Identify which cell holds the provided text, then report its [X, Y] central coordinate. 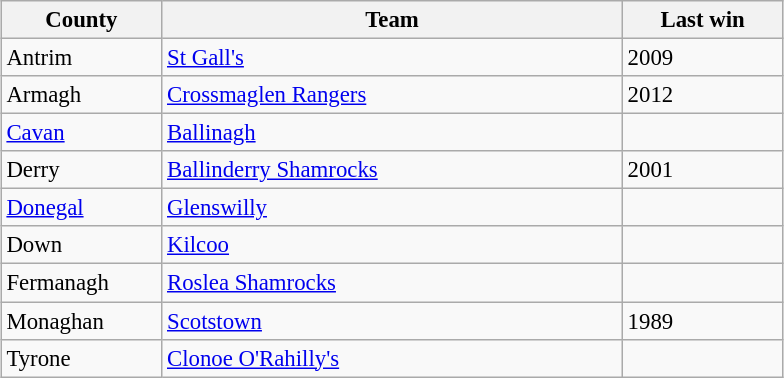
Tyrone [82, 358]
Monaghan [82, 321]
Team [392, 20]
Clonoe O'Rahilly's [392, 358]
Armagh [82, 95]
Last win [702, 20]
Ballinagh [392, 133]
Donegal [82, 208]
Derry [82, 170]
Scotstown [392, 321]
2012 [702, 95]
Cavan [82, 133]
Antrim [82, 58]
Down [82, 245]
County [82, 20]
Crossmaglen Rangers [392, 95]
Ballinderry Shamrocks [392, 170]
1989 [702, 321]
Roslea Shamrocks [392, 283]
Fermanagh [82, 283]
2009 [702, 58]
Glenswilly [392, 208]
St Gall's [392, 58]
Kilcoo [392, 245]
2001 [702, 170]
